Find where the given text appears and provide that cell's center as (X, Y) coordinate. 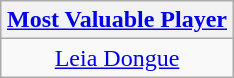
Most Valuable Player (116, 20)
Leia Dongue (116, 58)
